From the cell containing the given text, extract its center point as (X, Y) coordinate. 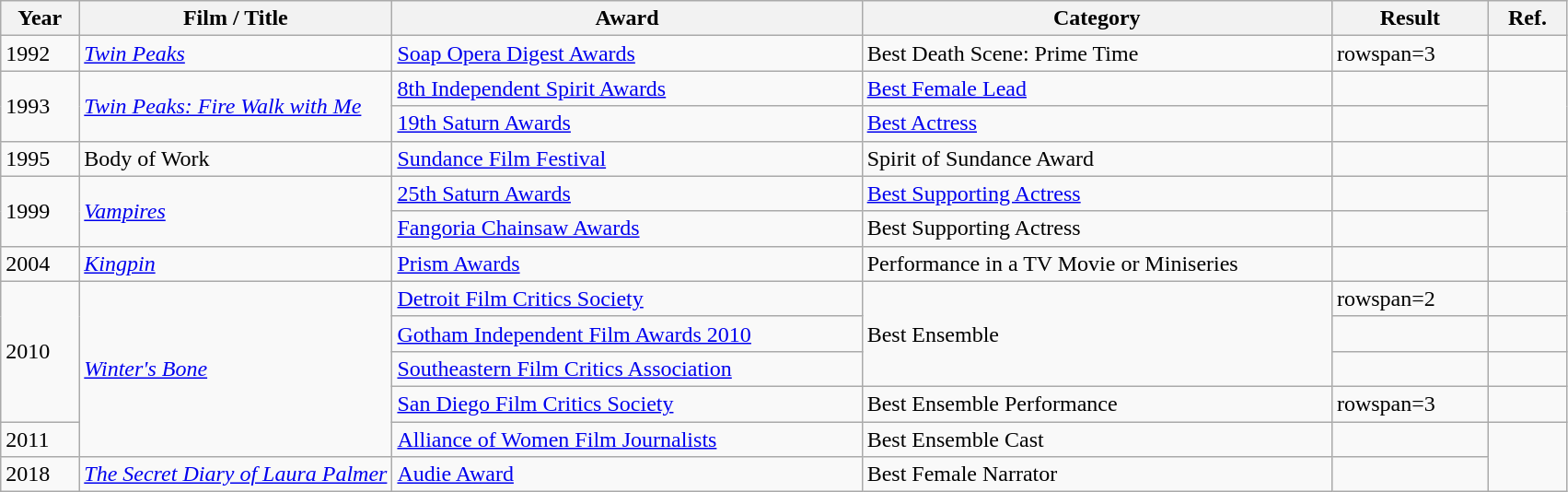
Prism Awards (627, 264)
Best Ensemble Performance (1097, 404)
25th Saturn Awards (627, 193)
Soap Opera Digest Awards (627, 53)
Best Death Scene: Prime Time (1097, 53)
Best Ensemble (1097, 334)
Result (1410, 18)
Sundance Film Festival (627, 158)
2004 (41, 264)
rowspan=2 (1410, 299)
Twin Peaks (236, 53)
1999 (41, 211)
Twin Peaks: Fire Walk with Me (236, 106)
Vampires (236, 211)
Ref. (1527, 18)
Award (627, 18)
Gotham Independent Film Awards 2010 (627, 334)
2011 (41, 439)
1995 (41, 158)
Best Female Lead (1097, 88)
Detroit Film Critics Society (627, 299)
8th Independent Spirit Awards (627, 88)
Fangoria Chainsaw Awards (627, 228)
1992 (41, 53)
Winter's Bone (236, 369)
Best Ensemble Cast (1097, 439)
Year (41, 18)
The Secret Diary of Laura Palmer (236, 474)
Alliance of Women Film Journalists (627, 439)
Category (1097, 18)
2018 (41, 474)
Spirit of Sundance Award (1097, 158)
1993 (41, 106)
2010 (41, 351)
Southeastern Film Critics Association (627, 369)
San Diego Film Critics Society (627, 404)
Performance in a TV Movie or Miniseries (1097, 264)
Audie Award (627, 474)
Best Actress (1097, 123)
Body of Work (236, 158)
Best Female Narrator (1097, 474)
19th Saturn Awards (627, 123)
Film / Title (236, 18)
Kingpin (236, 264)
